Return [X, Y] of the center of cell containing provided text 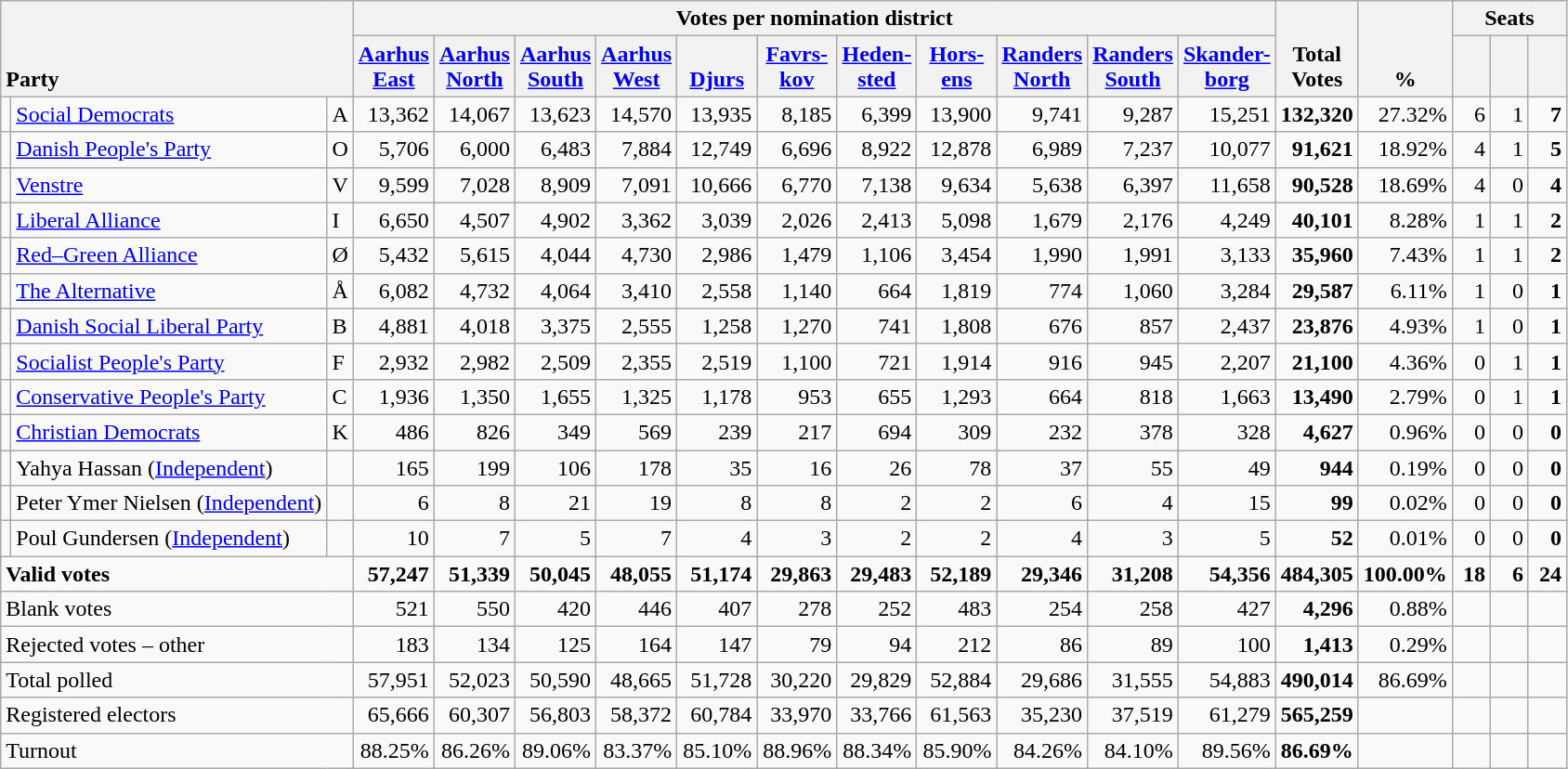
88.25% [394, 750]
4,730 [637, 255]
10 [394, 539]
O [340, 150]
378 [1133, 432]
Randers South [1133, 67]
Yahya Hassan (Independent) [169, 467]
0.88% [1405, 609]
Seats [1509, 19]
6,082 [394, 291]
50,045 [555, 574]
33,970 [797, 715]
1,350 [474, 397]
Valid votes [177, 574]
Danish People's Party [169, 150]
2,509 [555, 361]
13,623 [555, 114]
Total polled [177, 680]
4,249 [1226, 220]
84.10% [1133, 750]
2.79% [1405, 397]
Aarhus South [555, 67]
15 [1226, 503]
Favrs- kov [797, 67]
4,732 [474, 291]
31,208 [1133, 574]
Votes per nomination district [814, 19]
1,270 [797, 326]
164 [637, 645]
16 [797, 467]
49 [1226, 467]
10,077 [1226, 150]
48,055 [637, 574]
5,098 [957, 220]
Skander- borg [1226, 67]
8,185 [797, 114]
83.37% [637, 750]
6,696 [797, 150]
29,346 [1042, 574]
2,555 [637, 326]
6,000 [474, 150]
Christian Democrats [169, 432]
23,876 [1317, 326]
29,483 [877, 574]
54,883 [1226, 680]
254 [1042, 609]
Party [177, 48]
239 [717, 432]
7,237 [1133, 150]
3,362 [637, 220]
6,770 [797, 185]
29,829 [877, 680]
278 [797, 609]
Conservative People's Party [169, 397]
7,028 [474, 185]
258 [1133, 609]
24 [1548, 574]
1,178 [717, 397]
6,397 [1133, 185]
4.93% [1405, 326]
91,621 [1317, 150]
F [340, 361]
14,067 [474, 114]
51,728 [717, 680]
52,189 [957, 574]
0.29% [1405, 645]
5,432 [394, 255]
18.92% [1405, 150]
1,479 [797, 255]
79 [797, 645]
Rejected votes – other [177, 645]
Socialist People's Party [169, 361]
5,638 [1042, 185]
26 [877, 467]
The Alternative [169, 291]
2,437 [1226, 326]
29,863 [797, 574]
1,140 [797, 291]
14,570 [637, 114]
4,296 [1317, 609]
13,362 [394, 114]
13,935 [717, 114]
58,372 [637, 715]
490,014 [1317, 680]
1,106 [877, 255]
1,990 [1042, 255]
2,986 [717, 255]
6,650 [394, 220]
1,936 [394, 397]
2,355 [637, 361]
1,663 [1226, 397]
4,627 [1317, 432]
86 [1042, 645]
27.32% [1405, 114]
178 [637, 467]
86.26% [474, 750]
217 [797, 432]
8,909 [555, 185]
309 [957, 432]
944 [1317, 467]
1,258 [717, 326]
89 [1133, 645]
K [340, 432]
3,375 [555, 326]
2,026 [797, 220]
1,413 [1317, 645]
132,320 [1317, 114]
30,220 [797, 680]
Å [340, 291]
88.34% [877, 750]
Peter Ymer Nielsen (Independent) [169, 503]
3,454 [957, 255]
328 [1226, 432]
655 [877, 397]
11,658 [1226, 185]
18.69% [1405, 185]
1,914 [957, 361]
52,023 [474, 680]
56,803 [555, 715]
55 [1133, 467]
7.43% [1405, 255]
65,666 [394, 715]
100 [1226, 645]
Venstre [169, 185]
Turnout [177, 750]
60,784 [717, 715]
916 [1042, 361]
12,878 [957, 150]
B [340, 326]
5,706 [394, 150]
676 [1042, 326]
2,413 [877, 220]
550 [474, 609]
Blank votes [177, 609]
89.56% [1226, 750]
427 [1226, 609]
9,741 [1042, 114]
15,251 [1226, 114]
60,307 [474, 715]
85.10% [717, 750]
31,555 [1133, 680]
2,176 [1133, 220]
199 [474, 467]
1,100 [797, 361]
721 [877, 361]
61,563 [957, 715]
29,686 [1042, 680]
134 [474, 645]
57,247 [394, 574]
50,590 [555, 680]
52 [1317, 539]
89.06% [555, 750]
Hors- ens [957, 67]
8,922 [877, 150]
147 [717, 645]
12,749 [717, 150]
Ø [340, 255]
Social Democrats [169, 114]
13,900 [957, 114]
826 [474, 432]
4,064 [555, 291]
% [1405, 48]
84.26% [1042, 750]
48,665 [637, 680]
Randers North [1042, 67]
2,932 [394, 361]
9,287 [1133, 114]
5,615 [474, 255]
1,655 [555, 397]
90,528 [1317, 185]
7,884 [637, 150]
2,207 [1226, 361]
565,259 [1317, 715]
54,356 [1226, 574]
945 [1133, 361]
1,819 [957, 291]
9,599 [394, 185]
13,490 [1317, 397]
0.02% [1405, 503]
51,339 [474, 574]
A [340, 114]
484,305 [1317, 574]
569 [637, 432]
4,507 [474, 220]
37 [1042, 467]
1,060 [1133, 291]
0.19% [1405, 467]
Aarhus North [474, 67]
Poul Gundersen (Independent) [169, 539]
106 [555, 467]
6,399 [877, 114]
857 [1133, 326]
1,679 [1042, 220]
Djurs [717, 67]
0.01% [1405, 539]
100.00% [1405, 574]
165 [394, 467]
486 [394, 432]
125 [555, 645]
694 [877, 432]
6,989 [1042, 150]
407 [717, 609]
4.36% [1405, 361]
483 [957, 609]
4,018 [474, 326]
V [340, 185]
4,902 [555, 220]
953 [797, 397]
29,587 [1317, 291]
2,982 [474, 361]
Registered electors [177, 715]
349 [555, 432]
420 [555, 609]
Danish Social Liberal Party [169, 326]
99 [1317, 503]
3,410 [637, 291]
78 [957, 467]
57,951 [394, 680]
35,230 [1042, 715]
8.28% [1405, 220]
I [340, 220]
7,138 [877, 185]
88.96% [797, 750]
1,991 [1133, 255]
4,044 [555, 255]
85.90% [957, 750]
35 [717, 467]
2,558 [717, 291]
252 [877, 609]
3,284 [1226, 291]
94 [877, 645]
1,325 [637, 397]
4,881 [394, 326]
Total Votes [1317, 48]
446 [637, 609]
9,634 [957, 185]
35,960 [1317, 255]
Red–Green Alliance [169, 255]
3,133 [1226, 255]
Heden- sted [877, 67]
2,519 [717, 361]
521 [394, 609]
3,039 [717, 220]
774 [1042, 291]
7,091 [637, 185]
18 [1471, 574]
818 [1133, 397]
Aarhus West [637, 67]
21,100 [1317, 361]
232 [1042, 432]
0.96% [1405, 432]
33,766 [877, 715]
1,293 [957, 397]
10,666 [717, 185]
1,808 [957, 326]
40,101 [1317, 220]
741 [877, 326]
21 [555, 503]
6.11% [1405, 291]
Aarhus East [394, 67]
183 [394, 645]
52,884 [957, 680]
C [340, 397]
6,483 [555, 150]
212 [957, 645]
37,519 [1133, 715]
51,174 [717, 574]
19 [637, 503]
Liberal Alliance [169, 220]
61,279 [1226, 715]
